Capture the cell that displays the provided text and extract its [X, Y] central coordinate. 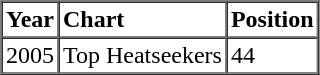
2005 [30, 56]
Position [272, 20]
Year [30, 20]
Top Heatseekers [142, 56]
Chart [142, 20]
44 [272, 56]
